Capture the cell that displays the provided text and extract its [x, y] central coordinate. 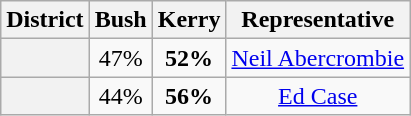
Representative [318, 20]
44% [120, 96]
56% [189, 96]
47% [120, 58]
Bush [120, 20]
Ed Case [318, 96]
52% [189, 58]
Kerry [189, 20]
District [45, 20]
Neil Abercrombie [318, 58]
